Scan for the cell matching the given text and deliver its (X, Y) coordinate at center. 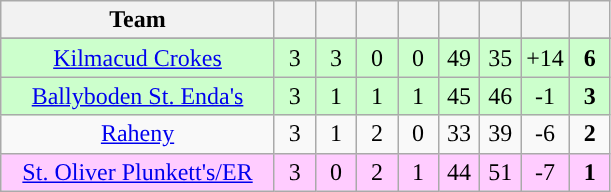
44 (460, 172)
-1 (546, 96)
+14 (546, 58)
33 (460, 134)
51 (500, 172)
6 (590, 58)
Kilmacud Crokes (138, 58)
Raheny (138, 134)
49 (460, 58)
-7 (546, 172)
Team (138, 20)
-6 (546, 134)
St. Oliver Plunkett's/ER (138, 172)
Ballyboden St. Enda's (138, 96)
45 (460, 96)
46 (500, 96)
39 (500, 134)
35 (500, 58)
